Return the (x, y) coordinate for the center point of the cell that contains the specified text.  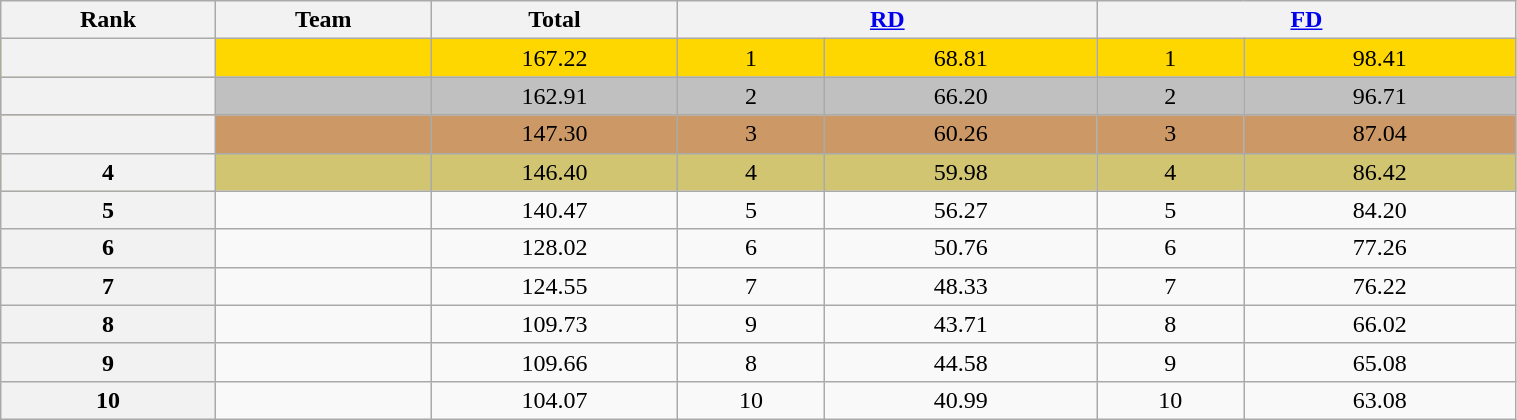
Team (323, 20)
68.81 (960, 58)
98.41 (1380, 58)
109.73 (554, 324)
128.02 (554, 248)
40.99 (960, 400)
59.98 (960, 172)
167.22 (554, 58)
96.71 (1380, 96)
43.71 (960, 324)
56.27 (960, 210)
66.20 (960, 96)
86.42 (1380, 172)
87.04 (1380, 134)
63.08 (1380, 400)
76.22 (1380, 286)
50.76 (960, 248)
65.08 (1380, 362)
FD (1306, 20)
84.20 (1380, 210)
162.91 (554, 96)
Total (554, 20)
66.02 (1380, 324)
104.07 (554, 400)
124.55 (554, 286)
146.40 (554, 172)
77.26 (1380, 248)
140.47 (554, 210)
RD (888, 20)
48.33 (960, 286)
44.58 (960, 362)
109.66 (554, 362)
147.30 (554, 134)
Rank (108, 20)
60.26 (960, 134)
